Extract the (x, y) coordinate from the center of the cell holding the provided text.  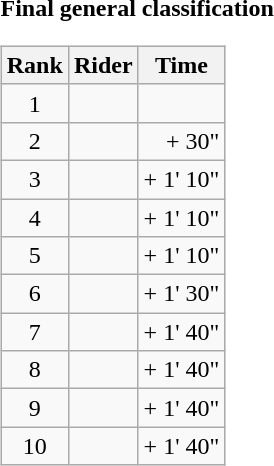
Time (182, 65)
Rank (34, 65)
4 (34, 217)
5 (34, 256)
6 (34, 294)
3 (34, 179)
8 (34, 370)
9 (34, 408)
2 (34, 141)
+ 1' 30" (182, 294)
7 (34, 332)
+ 30" (182, 141)
Rider (103, 65)
1 (34, 103)
10 (34, 446)
